Determine the (x, y) coordinate at the center of the cell enclosing the given text.  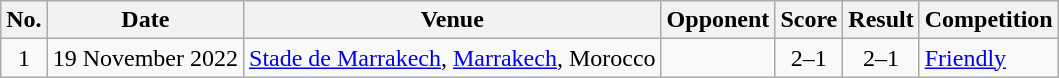
Competition (988, 20)
19 November 2022 (145, 58)
Opponent (718, 20)
No. (24, 20)
Venue (453, 20)
1 (24, 58)
Result (881, 20)
Friendly (988, 58)
Score (809, 20)
Date (145, 20)
Stade de Marrakech, Marrakech, Morocco (453, 58)
